Detect which cell encompasses the target text, then output its (X, Y) center coordinate. 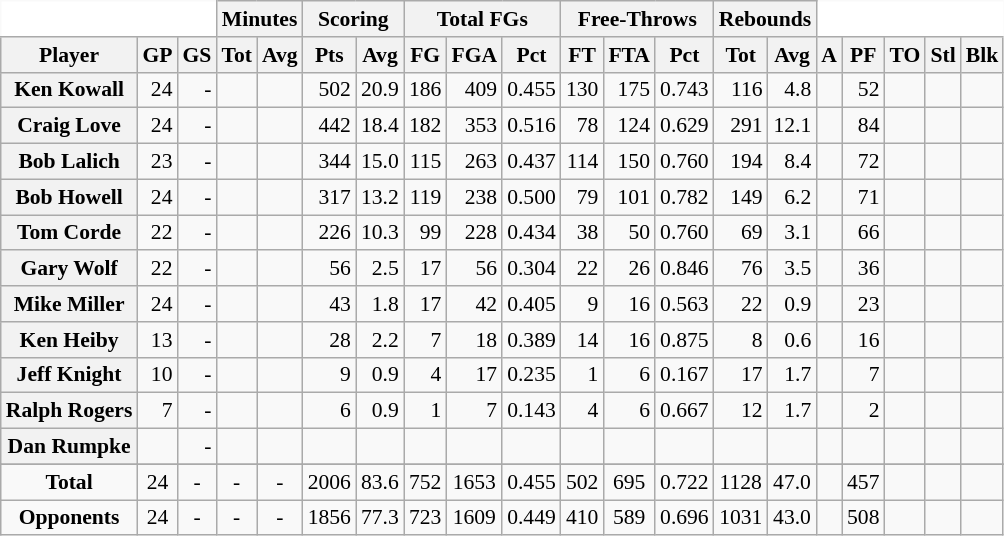
10 (157, 375)
0.846 (684, 269)
0.722 (684, 482)
124 (629, 126)
0.500 (532, 197)
38 (582, 233)
0.449 (532, 518)
26 (629, 269)
116 (741, 90)
Ken Heiby (70, 340)
Minutes (259, 19)
119 (426, 197)
78 (582, 126)
115 (426, 162)
291 (741, 126)
Ken Kowall (70, 90)
84 (864, 126)
228 (474, 233)
Total (70, 482)
1128 (741, 482)
72 (864, 162)
15.0 (380, 162)
69 (741, 233)
47.0 (792, 482)
2 (864, 411)
Gary Wolf (70, 269)
2.2 (380, 340)
Mike Miller (70, 304)
238 (474, 197)
149 (741, 197)
0.875 (684, 340)
18.4 (380, 126)
GS (198, 55)
2006 (330, 482)
Bob Howell (70, 197)
1.8 (380, 304)
52 (864, 90)
0.405 (532, 304)
0.563 (684, 304)
FTA (629, 55)
8 (741, 340)
317 (330, 197)
182 (426, 126)
GP (157, 55)
150 (629, 162)
99 (426, 233)
28 (330, 340)
A (829, 55)
13.2 (380, 197)
Scoring (354, 19)
0.437 (532, 162)
76 (741, 269)
42 (474, 304)
175 (629, 90)
101 (629, 197)
1609 (474, 518)
457 (864, 482)
695 (629, 482)
Blk (982, 55)
66 (864, 233)
3.5 (792, 269)
2.5 (380, 269)
Stl (942, 55)
186 (426, 90)
409 (474, 90)
8.4 (792, 162)
410 (582, 518)
Ralph Rogers (70, 411)
10.3 (380, 233)
Opponents (70, 518)
723 (426, 518)
226 (330, 233)
130 (582, 90)
Free-Throws (638, 19)
77.3 (380, 518)
508 (864, 518)
12 (741, 411)
752 (426, 482)
79 (582, 197)
18 (474, 340)
0.6 (792, 340)
14 (582, 340)
43.0 (792, 518)
PF (864, 55)
0.167 (684, 375)
353 (474, 126)
Pts (330, 55)
589 (629, 518)
0.516 (532, 126)
Player (70, 55)
FGA (474, 55)
263 (474, 162)
43 (330, 304)
Jeff Knight (70, 375)
Craig Love (70, 126)
1856 (330, 518)
194 (741, 162)
71 (864, 197)
0.696 (684, 518)
Dan Rumpke (70, 447)
0.434 (532, 233)
13 (157, 340)
0.143 (532, 411)
0.743 (684, 90)
36 (864, 269)
FG (426, 55)
FT (582, 55)
Tom Corde (70, 233)
6.2 (792, 197)
114 (582, 162)
4.8 (792, 90)
1653 (474, 482)
0.389 (532, 340)
0.782 (684, 197)
Total FGs (482, 19)
12.1 (792, 126)
TO (906, 55)
0.304 (532, 269)
0.629 (684, 126)
442 (330, 126)
0.667 (684, 411)
Bob Lalich (70, 162)
344 (330, 162)
1031 (741, 518)
20.9 (380, 90)
3.1 (792, 233)
0.235 (532, 375)
50 (629, 233)
83.6 (380, 482)
Rebounds (766, 19)
